Find where the given text appears and provide that cell's center as [x, y] coordinate. 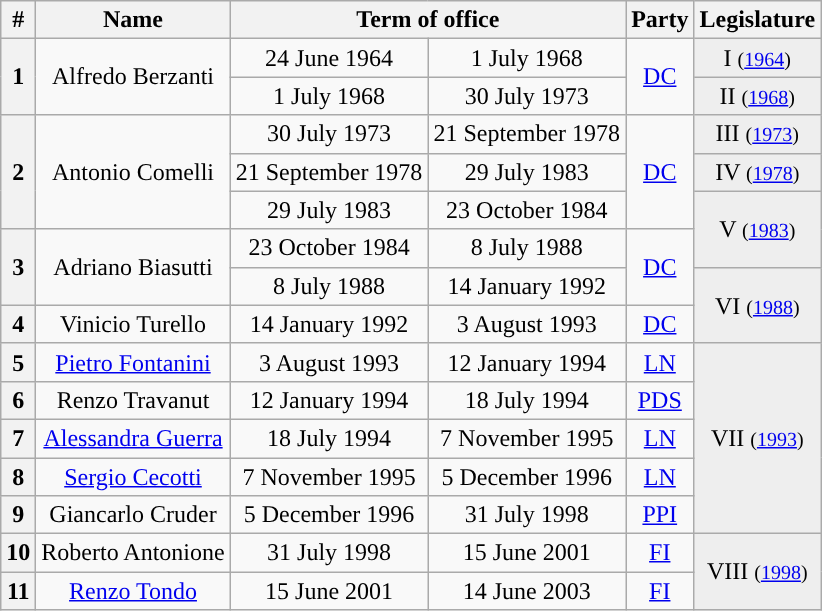
7 [18, 438]
Party [660, 20]
VI (1988) [758, 305]
Pietro Fontanini [133, 362]
6 [18, 400]
5 [18, 362]
I (1964) [758, 58]
Giancarlo Cruder [133, 515]
14 June 2003 [527, 591]
Antonio Comelli [133, 172]
VII (1993) [758, 438]
Sergio Cecotti [133, 477]
4 [18, 324]
24 June 1964 [329, 58]
Alfredo Berzanti [133, 77]
8 [18, 477]
IV (1978) [758, 172]
Renzo Tondo [133, 591]
Term of office [428, 20]
Adriano Biasutti [133, 267]
3 [18, 267]
Name [133, 20]
# [18, 20]
10 [18, 553]
V (1983) [758, 229]
Vinicio Turello [133, 324]
11 [18, 591]
Renzo Travanut [133, 400]
III (1973) [758, 134]
2 [18, 172]
PDS [660, 400]
Roberto Antonione [133, 553]
9 [18, 515]
Alessandra Guerra [133, 438]
II (1968) [758, 96]
Legislature [758, 20]
PPI [660, 515]
VIII (1998) [758, 572]
1 [18, 77]
